Locate the cell with the specified text and output its [X, Y] center coordinate. 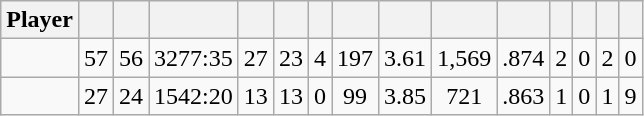
197 [356, 58]
.863 [524, 96]
3277:35 [194, 58]
24 [132, 96]
1,569 [464, 58]
9 [630, 96]
721 [464, 96]
4 [320, 58]
56 [132, 58]
3.61 [406, 58]
3.85 [406, 96]
Player [40, 20]
23 [290, 58]
.874 [524, 58]
57 [96, 58]
1542:20 [194, 96]
99 [356, 96]
